Search for the cell housing the specified text and yield its [x, y] center coordinate. 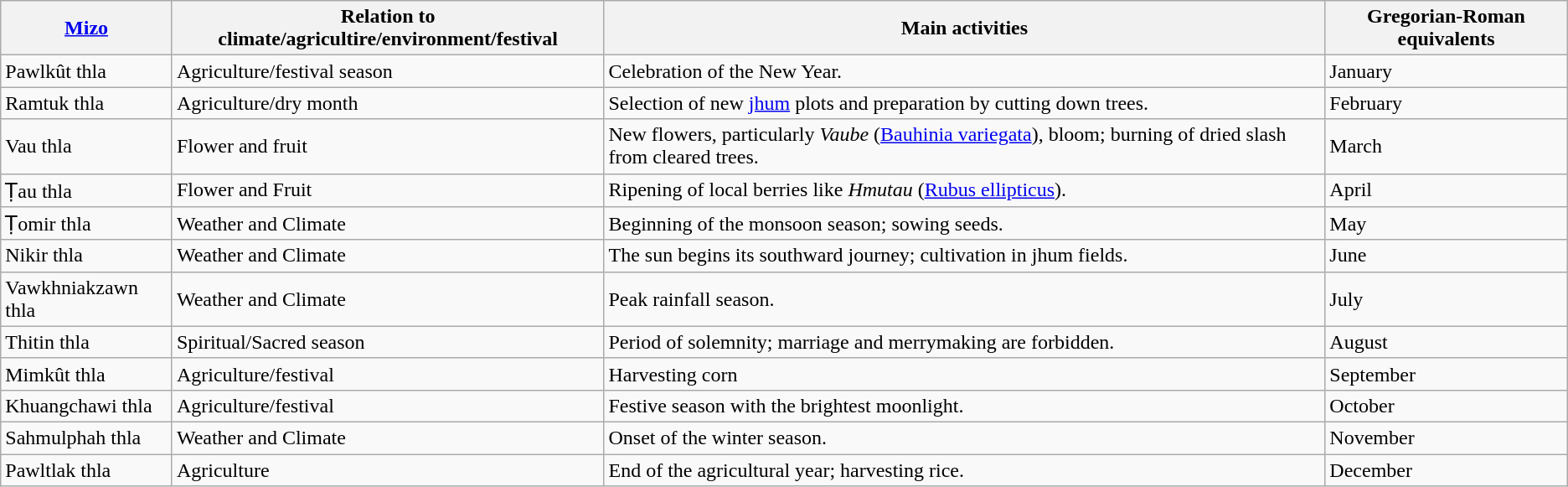
New flowers, particularly Vaube (Bauhinia variegata), bloom; burning of dried slash from cleared trees. [965, 146]
End of the agricultural year; harvesting rice. [965, 470]
Ripening of local berries like Hmutau (Rubus ellipticus). [965, 190]
April [1446, 190]
Flower and Fruit [388, 190]
Festive season with the brightest moonlight. [965, 406]
June [1446, 256]
Thitin thla [87, 342]
Peak rainfall season. [965, 298]
March [1446, 146]
November [1446, 438]
Flower and fruit [388, 146]
Sahmulphah thla [87, 438]
Mimkût thla [87, 374]
Mizo [87, 28]
Pawlkût thla [87, 71]
Harvesting corn [965, 374]
The sun begins its southward journey; cultivation in jhum fields. [965, 256]
Ṭau thla [87, 190]
Celebration of the New Year. [965, 71]
Vawkhniakzawn thla [87, 298]
May [1446, 224]
Ramtuk thla [87, 103]
Onset of the winter season. [965, 438]
October [1446, 406]
July [1446, 298]
Khuangchawi thla [87, 406]
Pawltlak thla [87, 470]
Ṭomir thla [87, 224]
Gregorian-Roman equivalents [1446, 28]
February [1446, 103]
Main activities [965, 28]
December [1446, 470]
Agriculture/festival season [388, 71]
Selection of new jhum plots and preparation by cutting down trees. [965, 103]
Agriculture/dry month [388, 103]
September [1446, 374]
Period of solemnity; marriage and merrymaking are forbidden. [965, 342]
Spiritual/Sacred season [388, 342]
Agriculture [388, 470]
Relation to climate/agricultire/environment/festival [388, 28]
Nikir thla [87, 256]
Vau thla [87, 146]
Beginning of the monsoon season; sowing seeds. [965, 224]
August [1446, 342]
January [1446, 71]
